Scan for the cell matching the given text and deliver its [x, y] coordinate at center. 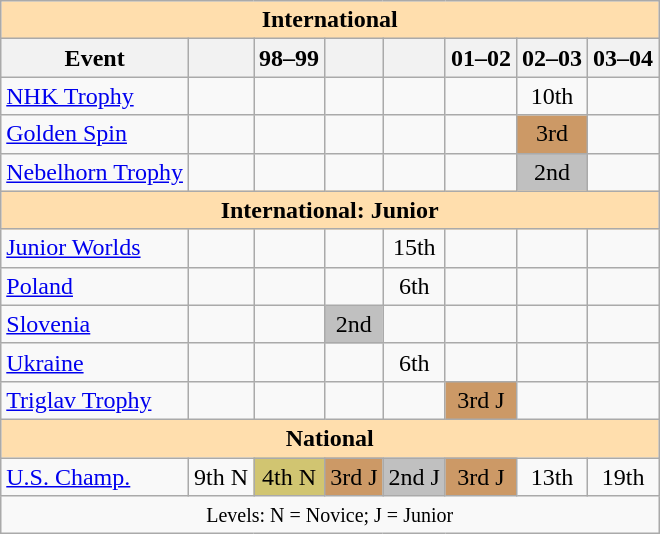
4th N [290, 477]
03–04 [624, 58]
NHK Trophy [95, 96]
Levels: N = Novice; J = Junior [330, 515]
International: Junior [330, 210]
Triglav Trophy [95, 400]
Poland [95, 286]
01–02 [480, 58]
Golden Spin [95, 134]
3rd [552, 134]
19th [624, 477]
U.S. Champ. [95, 477]
9th N [220, 477]
2nd J [414, 477]
98–99 [290, 58]
International [330, 20]
10th [552, 96]
Slovenia [95, 324]
Junior Worlds [95, 248]
15th [414, 248]
Ukraine [95, 362]
National [330, 438]
13th [552, 477]
Event [95, 58]
Nebelhorn Trophy [95, 172]
02–03 [552, 58]
